Scan for the cell matching the given text and deliver its [X, Y] coordinate at center. 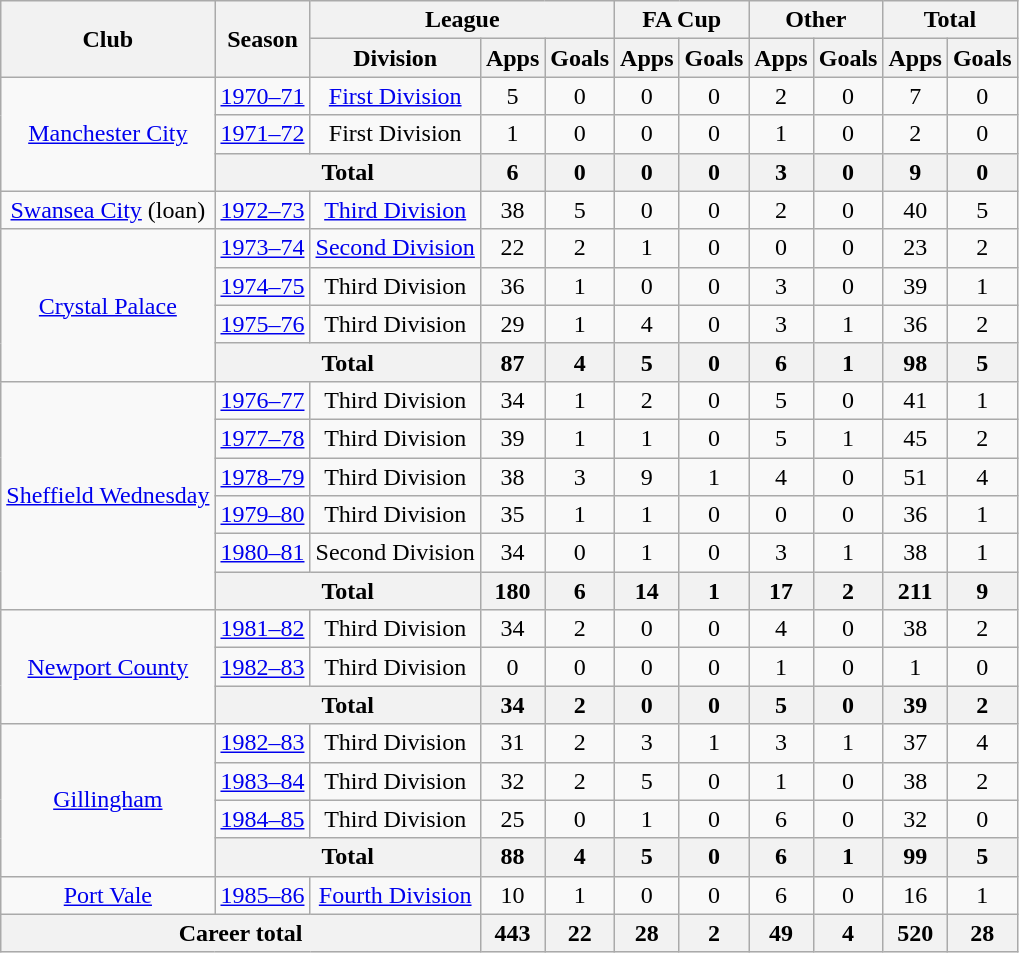
FA Cup [682, 20]
Swansea City (loan) [108, 210]
1973–74 [262, 248]
45 [915, 438]
Fourth Division [395, 895]
180 [512, 591]
1981–82 [262, 629]
29 [512, 324]
88 [512, 857]
51 [915, 477]
443 [512, 933]
Division [395, 58]
Port Vale [108, 895]
16 [915, 895]
1975–76 [262, 324]
7 [915, 96]
14 [647, 591]
League [462, 20]
1971–72 [262, 134]
23 [915, 248]
Career total [241, 933]
35 [512, 515]
41 [915, 400]
1979–80 [262, 515]
520 [915, 933]
Other [816, 20]
Newport County [108, 667]
Gillingham [108, 800]
1980–81 [262, 553]
98 [915, 362]
17 [781, 591]
211 [915, 591]
40 [915, 210]
Manchester City [108, 134]
99 [915, 857]
Crystal Palace [108, 305]
1978–79 [262, 477]
31 [512, 743]
1972–73 [262, 210]
Club [108, 39]
1984–85 [262, 819]
37 [915, 743]
Sheffield Wednesday [108, 495]
1985–86 [262, 895]
1974–75 [262, 286]
1977–78 [262, 438]
25 [512, 819]
Season [262, 39]
10 [512, 895]
1976–77 [262, 400]
87 [512, 362]
1983–84 [262, 781]
49 [781, 933]
1970–71 [262, 96]
